Return (x, y) of the center of cell containing provided text 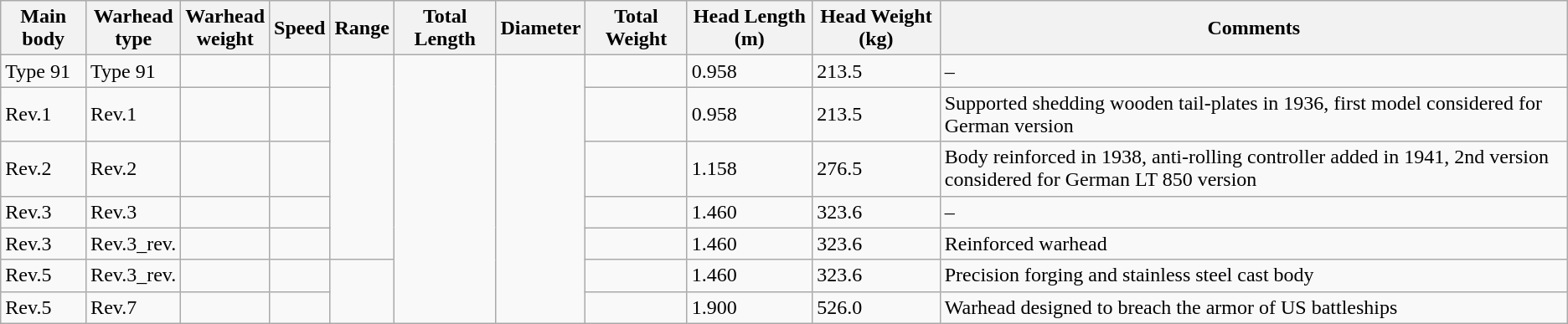
1.900 (750, 307)
276.5 (876, 169)
Range (362, 28)
Precision forging and stainless steel cast body (1253, 275)
Warheadtype (134, 28)
Head Weight (kg) (876, 28)
Main body (44, 28)
Supported shedding wooden tail-plates in 1936, first model considered for German version (1253, 114)
Diameter (541, 28)
Total Length (444, 28)
Speed (300, 28)
Reinforced warhead (1253, 244)
1.158 (750, 169)
Rev.7 (134, 307)
Comments (1253, 28)
Head Length (m) (750, 28)
Warhead designed to breach the armor of US battleships (1253, 307)
Total Weight (637, 28)
526.0 (876, 307)
Body reinforced in 1938, anti-rolling controller added in 1941, 2nd version considered for German LT 850 version (1253, 169)
Warheadweight (225, 28)
